Provide the [x, y] coordinate of the cell's center where the given text is located.  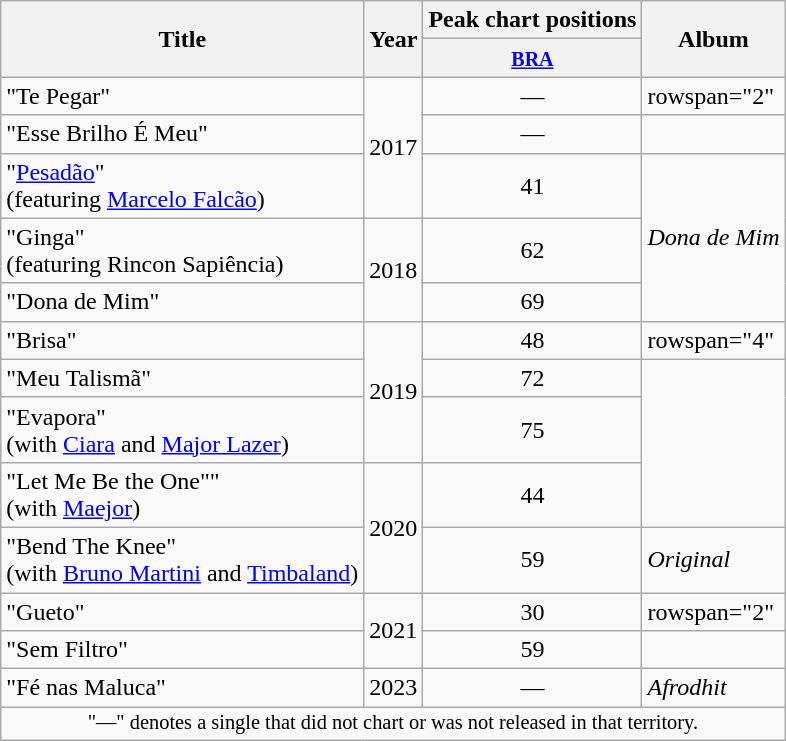
69 [532, 302]
"Meu Talismã" [182, 378]
"Bend The Knee"(with Bruno Martini and Timbaland) [182, 560]
"Esse Brilho É Meu" [182, 134]
"Let Me Be the One""(with Maejor) [182, 494]
2019 [394, 392]
Dona de Mim [714, 237]
2018 [394, 270]
62 [532, 250]
72 [532, 378]
"Ginga"(featuring Rincon Sapiência) [182, 250]
"Te Pegar" [182, 96]
2017 [394, 148]
BRA [532, 58]
Afrodhit [714, 688]
2020 [394, 527]
Peak chart positions [532, 20]
"—" denotes a single that did not chart or was not released in that territory. [393, 724]
"Gueto" [182, 611]
"Sem Filtro" [182, 650]
2021 [394, 630]
41 [532, 186]
"Dona de Mim" [182, 302]
"Pesadão"(featuring Marcelo Falcão) [182, 186]
rowspan="4" [714, 340]
"Evapora"(with Ciara and Major Lazer) [182, 430]
44 [532, 494]
75 [532, 430]
Original [714, 560]
48 [532, 340]
Album [714, 39]
Title [182, 39]
30 [532, 611]
"Brisa" [182, 340]
2023 [394, 688]
"Fé nas Maluca" [182, 688]
Year [394, 39]
